Extract the (X, Y) coordinate from the center of the cell holding the provided text.  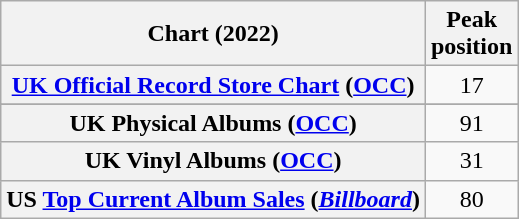
Peakposition (471, 34)
91 (471, 123)
US Top Current Album Sales (Billboard) (214, 199)
80 (471, 199)
Chart (2022) (214, 34)
31 (471, 161)
UK Vinyl Albums (OCC) (214, 161)
UK Physical Albums (OCC) (214, 123)
17 (471, 85)
UK Official Record Store Chart (OCC) (214, 85)
